For the text-containing cell, return its midpoint in [X, Y] coordinate format. 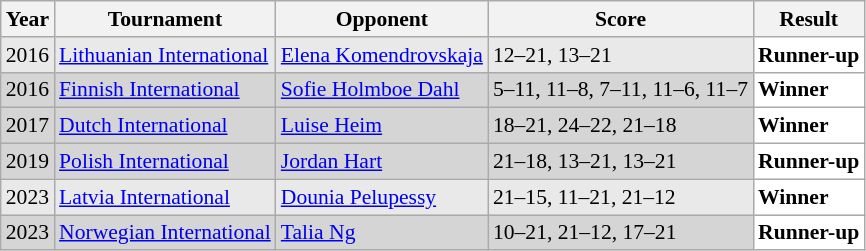
Norwegian International [165, 233]
Talia Ng [382, 233]
Sofie Holmboe Dahl [382, 90]
Jordan Hart [382, 162]
10–21, 21–12, 17–21 [620, 233]
21–15, 11–21, 21–12 [620, 197]
Score [620, 19]
Tournament [165, 19]
Lithuanian International [165, 55]
Result [808, 19]
12–21, 13–21 [620, 55]
Elena Komendrovskaja [382, 55]
Finnish International [165, 90]
Polish International [165, 162]
2019 [28, 162]
Opponent [382, 19]
5–11, 11–8, 7–11, 11–6, 11–7 [620, 90]
2017 [28, 126]
18–21, 24–22, 21–18 [620, 126]
Dutch International [165, 126]
Year [28, 19]
Dounia Pelupessy [382, 197]
21–18, 13–21, 13–21 [620, 162]
Latvia International [165, 197]
Luise Heim [382, 126]
